Identify which cell holds the provided text, then report its [x, y] central coordinate. 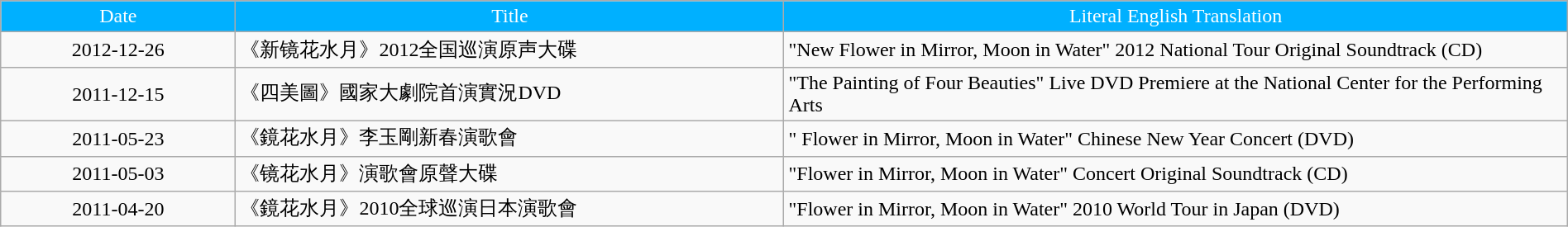
Literal English Translation [1176, 17]
《四美圖》國家大劇院首演實況DVD [509, 94]
Date [118, 17]
《鏡花水月》2010全球巡演日本演歌會 [509, 210]
2012-12-26 [118, 50]
2011-05-03 [118, 173]
《镜花水月》演歌會原聲大碟 [509, 173]
2011-05-23 [118, 139]
"The Painting of Four Beauties" Live DVD Premiere at the National Center for the Performing Arts [1176, 94]
《新镜花水月》2012全国巡演原声大碟 [509, 50]
Title [509, 17]
" Flower in Mirror, Moon in Water" Chinese New Year Concert (DVD) [1176, 139]
"New Flower in Mirror, Moon in Water" 2012 National Tour Original Soundtrack (CD) [1176, 50]
《鏡花水月》李玉剛新春演歌會 [509, 139]
2011-12-15 [118, 94]
"Flower in Mirror, Moon in Water" Concert Original Soundtrack (CD) [1176, 173]
"Flower in Mirror, Moon in Water" 2010 World Tour in Japan (DVD) [1176, 210]
2011-04-20 [118, 210]
